Identify which cell holds the provided text, then report its (X, Y) central coordinate. 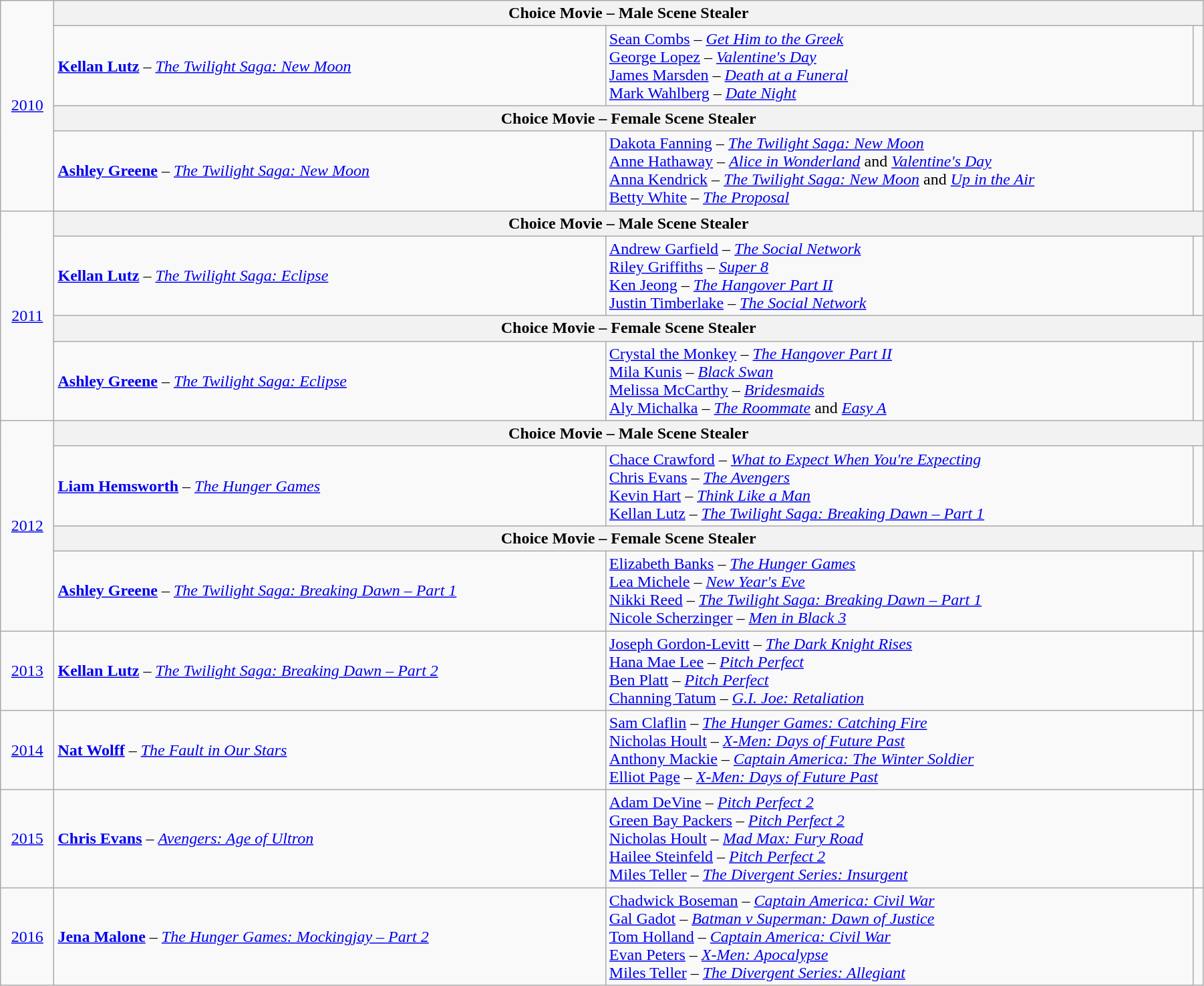
2011 (27, 316)
2015 (27, 839)
Kellan Lutz – The Twilight Saga: Eclipse (330, 275)
Ashley Greene – The Twilight Saga: Breaking Dawn – Part 1 (330, 591)
2010 (27, 106)
Kellan Lutz – The Twilight Saga: New Moon (330, 66)
2014 (27, 750)
Joseph Gordon-Levitt – The Dark Knight RisesHana Mae Lee – Pitch PerfectBen Platt – Pitch PerfectChanning Tatum – G.I. Joe: Retaliation (899, 671)
Crystal the Monkey – The Hangover Part IIMila Kunis – Black SwanMelissa McCarthy – BridesmaidsAly Michalka – The Roommate and Easy A (899, 381)
Chris Evans – Avengers: Age of Ultron (330, 839)
2016 (27, 937)
2013 (27, 671)
Ashley Greene – The Twilight Saga: New Moon (330, 171)
Kellan Lutz – The Twilight Saga: Breaking Dawn – Part 2 (330, 671)
Ashley Greene – The Twilight Saga: Eclipse (330, 381)
Nat Wolff – The Fault in Our Stars (330, 750)
Sean Combs – Get Him to the GreekGeorge Lopez – Valentine's DayJames Marsden – Death at a FuneralMark Wahlberg – Date Night (899, 66)
2012 (27, 525)
Andrew Garfield – The Social NetworkRiley Griffiths – Super 8Ken Jeong – The Hangover Part IIJustin Timberlake – The Social Network (899, 275)
Jena Malone – The Hunger Games: Mockingjay – Part 2 (330, 937)
Liam Hemsworth – The Hunger Games (330, 485)
